Output the (X, Y) coordinate of the center of the cell containing the given text.  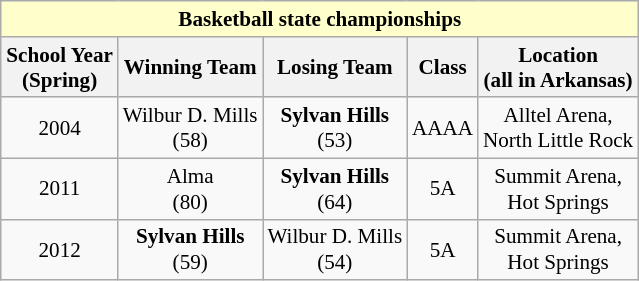
Wilbur D. Mills(58) (190, 128)
Basketball state championships (320, 18)
Losing Team (334, 66)
Alltel Arena, North Little Rock (558, 128)
Wilbur D. Mills(54) (334, 250)
Winning Team (190, 66)
Location(all in Arkansas) (558, 66)
2004 (60, 128)
Sylvan Hills (53) (334, 128)
Class (442, 66)
2012 (60, 250)
Alma(80) (190, 188)
AAAA (442, 128)
Sylvan Hills(59) (190, 250)
Sylvan Hills(64) (334, 188)
School Year(Spring) (60, 66)
2011 (60, 188)
